For the text-containing cell, return its midpoint in [X, Y] coordinate format. 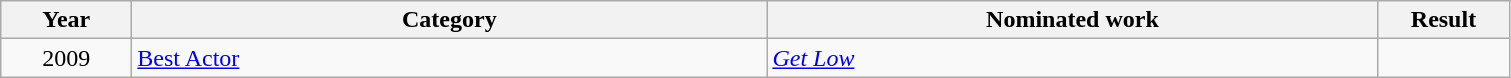
Nominated work [1072, 20]
Category [450, 20]
2009 [66, 58]
Get Low [1072, 58]
Result [1444, 20]
Best Actor [450, 58]
Year [66, 20]
